Identify which cell holds the provided text, then report its (x, y) central coordinate. 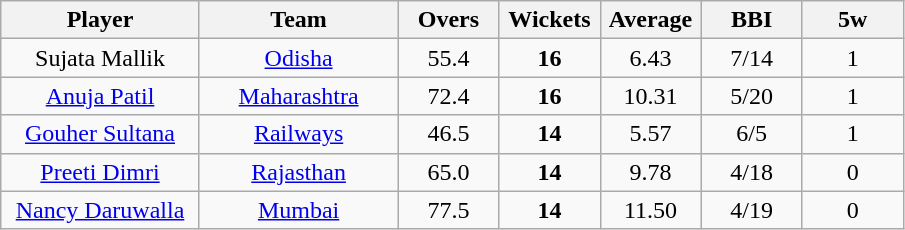
4/18 (752, 172)
7/14 (752, 58)
5/20 (752, 96)
5.57 (650, 134)
Overs (448, 20)
Player (100, 20)
65.0 (448, 172)
Average (650, 20)
77.5 (448, 210)
10.31 (650, 96)
9.78 (650, 172)
6.43 (650, 58)
Railways (298, 134)
Team (298, 20)
Preeti Dimri (100, 172)
Rajasthan (298, 172)
6/5 (752, 134)
11.50 (650, 210)
4/19 (752, 210)
Sujata Mallik (100, 58)
72.4 (448, 96)
Wickets (550, 20)
Nancy Daruwalla (100, 210)
5w (852, 20)
Gouher Sultana (100, 134)
55.4 (448, 58)
Mumbai (298, 210)
Anuja Patil (100, 96)
Odisha (298, 58)
BBI (752, 20)
46.5 (448, 134)
Maharashtra (298, 96)
